Search for the cell housing the specified text and yield its (x, y) center coordinate. 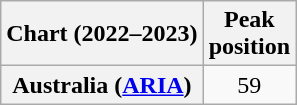
59 (249, 85)
Chart (2022–2023) (102, 34)
Australia (ARIA) (102, 85)
Peakposition (249, 34)
